Return (x, y) of the center of cell containing provided text 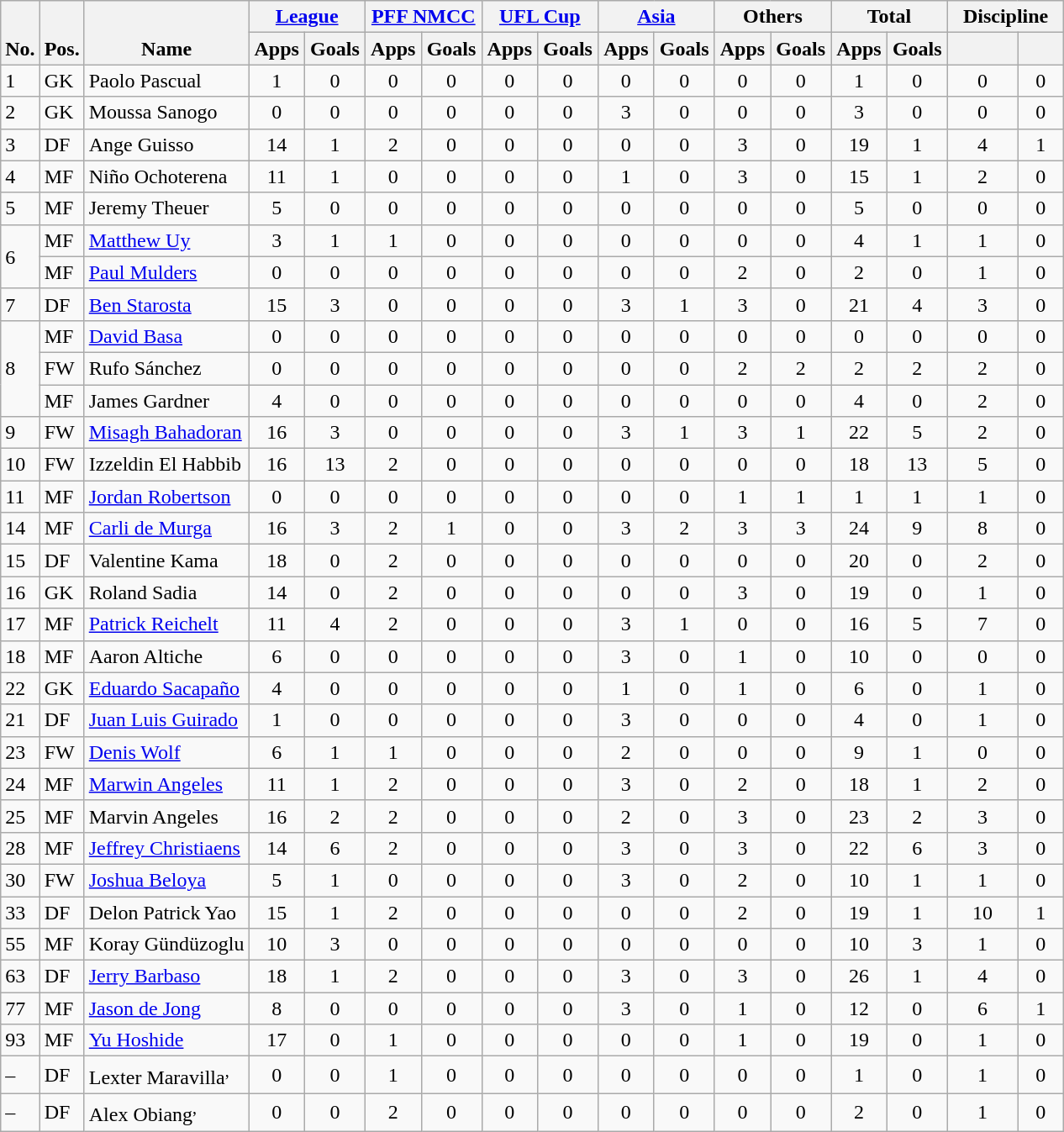
League (308, 17)
Lexter Maravilla, (166, 1076)
Aaron Altiche (166, 656)
20 (859, 561)
Koray Gündüzoglu (166, 945)
93 (20, 1040)
Niño Ochoterena (166, 176)
Jerry Barbaso (166, 977)
Yu Hoshide (166, 1040)
26 (859, 977)
Ben Starosta (166, 304)
Jordan Robertson (166, 497)
Valentine Kama (166, 561)
Marvin Angeles (166, 816)
Izzeldin El Habbib (166, 465)
David Basa (166, 336)
33 (20, 912)
63 (20, 977)
Juan Luis Guirado (166, 720)
Delon Patrick Yao (166, 912)
25 (20, 816)
Jeffrey Christiaens (166, 848)
Joshua Beloya (166, 880)
Denis Wolf (166, 752)
Total (889, 17)
Paul Mulders (166, 272)
No. (20, 33)
Pos. (62, 33)
Name (166, 33)
Paolo Pascual (166, 81)
Others (773, 17)
77 (20, 1008)
Carli de Murga (166, 529)
Marwin Angeles (166, 784)
Eduardo Sacapaño (166, 688)
55 (20, 945)
30 (20, 880)
28 (20, 848)
Patrick Reichelt (166, 624)
Jeremy Theuer (166, 208)
UFL Cup (540, 17)
Matthew Uy (166, 240)
Moussa Sanogo (166, 113)
Ange Guisso (166, 145)
Rufo Sánchez (166, 368)
Misagh Bahadoran (166, 433)
Jason de Jong (166, 1008)
Discipline (1005, 17)
PFF NMCC (424, 17)
Roland Sadia (166, 592)
Asia (657, 17)
12 (859, 1008)
James Gardner (166, 401)
Alex Obiang, (166, 1113)
